For the text-containing cell, return its midpoint in (x, y) coordinate format. 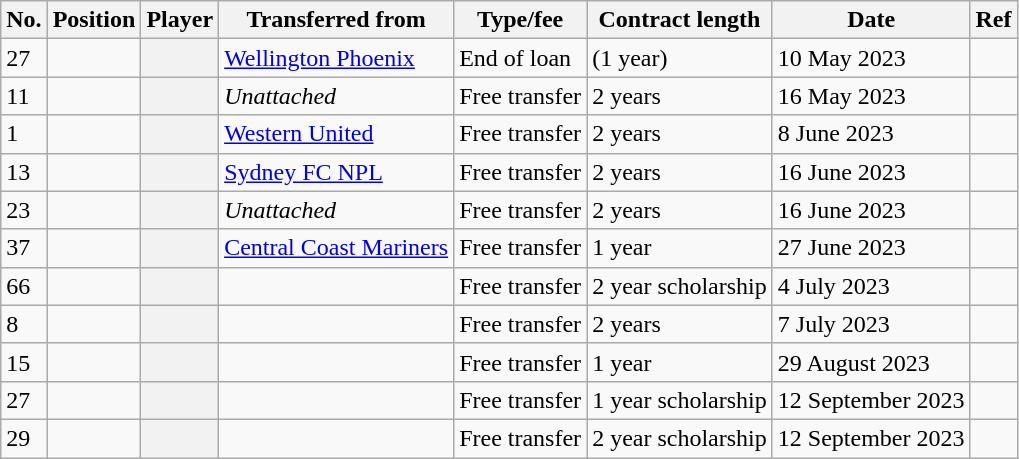
Date (871, 20)
8 June 2023 (871, 134)
No. (24, 20)
Player (180, 20)
13 (24, 172)
8 (24, 324)
37 (24, 248)
23 (24, 210)
Wellington Phoenix (336, 58)
10 May 2023 (871, 58)
Ref (994, 20)
4 July 2023 (871, 286)
Central Coast Mariners (336, 248)
16 May 2023 (871, 96)
(1 year) (680, 58)
15 (24, 362)
Position (94, 20)
Contract length (680, 20)
End of loan (520, 58)
29 August 2023 (871, 362)
1 (24, 134)
29 (24, 438)
Transferred from (336, 20)
66 (24, 286)
1 year scholarship (680, 400)
11 (24, 96)
27 June 2023 (871, 248)
7 July 2023 (871, 324)
Western United (336, 134)
Sydney FC NPL (336, 172)
Type/fee (520, 20)
